Locate the cell with the specified text and output its (X, Y) center coordinate. 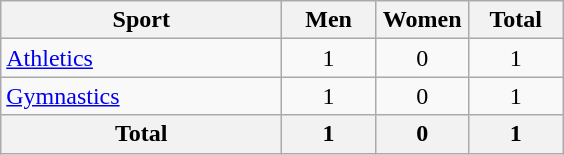
Sport (142, 20)
Gymnastics (142, 96)
Athletics (142, 58)
Women (422, 20)
Men (329, 20)
